Search for the cell housing the specified text and yield its (X, Y) center coordinate. 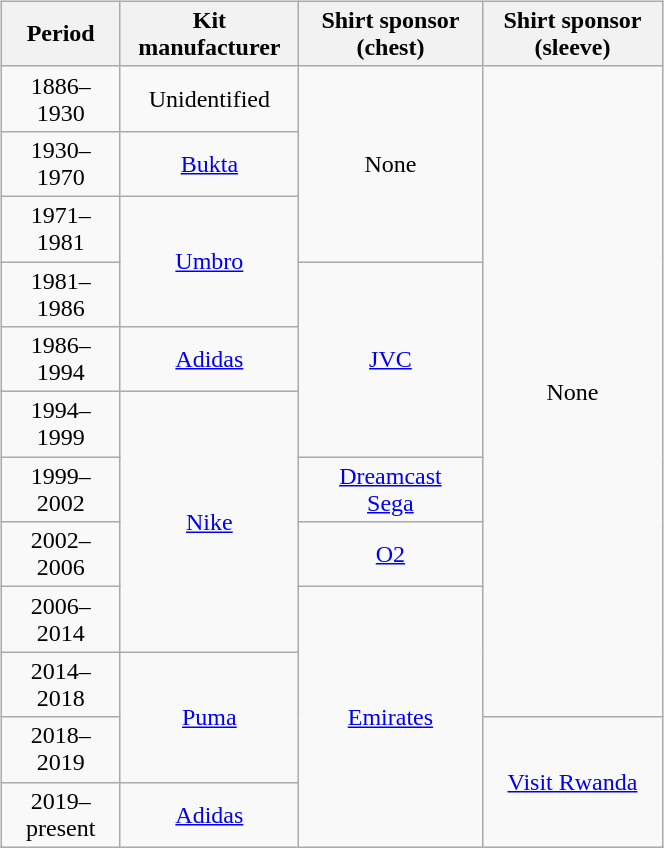
Shirt sponsor (sleeve) (572, 34)
Umbro (209, 261)
2014–2018 (60, 684)
2018–2019 (60, 750)
2002–2006 (60, 554)
Unidentified (209, 98)
1886–1930 (60, 98)
Shirt sponsor (chest) (391, 34)
Bukta (209, 164)
1930–1970 (60, 164)
Kit manufacturer (209, 34)
Visit Rwanda (572, 782)
Period (60, 34)
Emirates (391, 717)
1999–2002 (60, 490)
JVC (391, 360)
Puma (209, 717)
1981–1986 (60, 294)
2019–present (60, 814)
O2 (391, 554)
2006–2014 (60, 620)
1971–1981 (60, 228)
Nike (209, 522)
Dreamcast Sega (391, 490)
1986–1994 (60, 360)
1994–1999 (60, 424)
